Identify which cell holds the provided text, then report its (x, y) central coordinate. 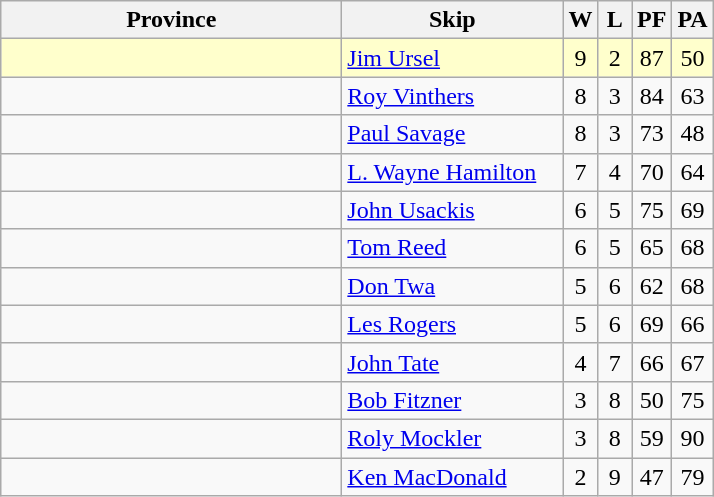
65 (652, 248)
Province (172, 20)
47 (652, 477)
PA (692, 20)
L. Wayne Hamilton (452, 172)
Don Twa (452, 286)
84 (652, 96)
W (580, 20)
Roy Vinthers (452, 96)
Bob Fitzner (452, 400)
70 (652, 172)
63 (692, 96)
John Usackis (452, 210)
Paul Savage (452, 134)
59 (652, 438)
90 (692, 438)
48 (692, 134)
John Tate (452, 362)
79 (692, 477)
73 (652, 134)
87 (652, 58)
Jim Ursel (452, 58)
PF (652, 20)
64 (692, 172)
62 (652, 286)
Skip (452, 20)
Roly Mockler (452, 438)
67 (692, 362)
L (615, 20)
Les Rogers (452, 324)
Tom Reed (452, 248)
Ken MacDonald (452, 477)
